Search for the cell housing the specified text and yield its [x, y] center coordinate. 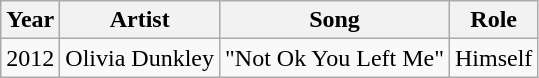
Artist [140, 20]
Himself [494, 58]
"Not Ok You Left Me" [335, 58]
Song [335, 20]
Year [30, 20]
Olivia Dunkley [140, 58]
Role [494, 20]
2012 [30, 58]
